Return the [X, Y] coordinate for the center point of the cell that contains the specified text.  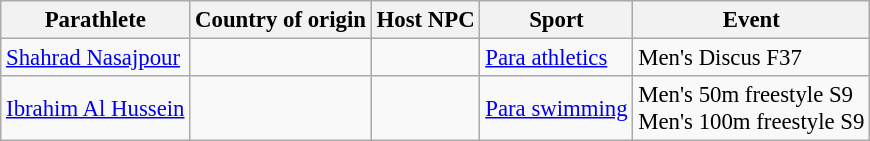
Parathlete [96, 20]
Shahrad Nasajpour [96, 58]
Men's 50m freestyle S9Men's 100m freestyle S9 [752, 108]
Event [752, 20]
Men's Discus F37 [752, 58]
Para athletics [556, 58]
Sport [556, 20]
Host NPC [426, 20]
Country of origin [280, 20]
Para swimming [556, 108]
Ibrahim Al Hussein [96, 108]
